Locate the cell with the specified text and output its [X, Y] center coordinate. 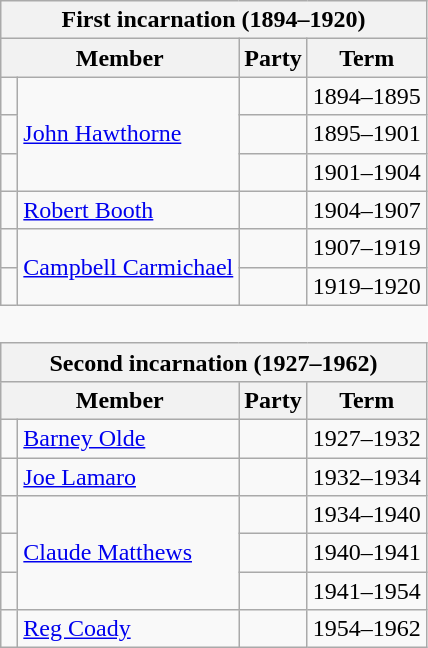
1904–1907 [366, 210]
1927–1932 [366, 438]
1919–1920 [366, 286]
1894–1895 [366, 96]
1934–1940 [366, 515]
Second incarnation (1927–1962) [214, 362]
1932–1934 [366, 477]
1954–1962 [366, 629]
1901–1904 [366, 172]
Robert Booth [128, 210]
1940–1941 [366, 553]
1941–1954 [366, 591]
John Hawthorne [128, 134]
Barney Olde [128, 438]
Claude Matthews [128, 553]
Campbell Carmichael [128, 267]
1895–1901 [366, 134]
Reg Coady [128, 629]
1907–1919 [366, 248]
Joe Lamaro [128, 477]
First incarnation (1894–1920) [214, 20]
